For the text-containing cell, return its midpoint in [X, Y] coordinate format. 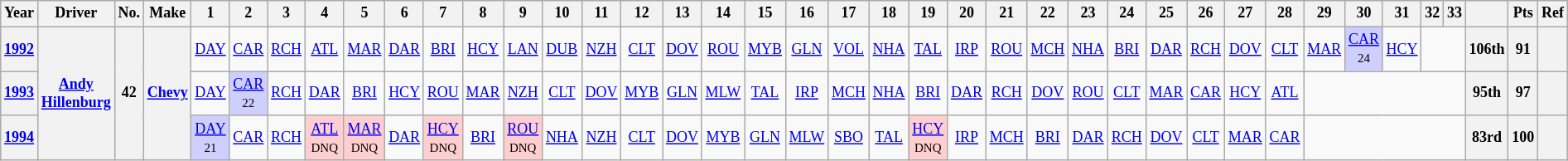
6 [404, 13]
CAR22 [248, 94]
7 [442, 13]
32 [1433, 13]
22 [1048, 13]
8 [483, 13]
19 [928, 13]
Driver [76, 13]
DUB [562, 49]
33 [1455, 13]
2 [248, 13]
Make [167, 13]
31 [1402, 13]
MARDNQ [364, 138]
3 [287, 13]
83rd [1487, 138]
27 [1245, 13]
1993 [20, 94]
17 [849, 13]
VOL [849, 49]
26 [1206, 13]
29 [1324, 13]
SBO [849, 138]
25 [1166, 13]
28 [1285, 13]
Pts [1523, 13]
No. [129, 13]
15 [765, 13]
9 [523, 13]
18 [889, 13]
24 [1127, 13]
91 [1523, 49]
CAR24 [1364, 49]
106th [1487, 49]
1992 [20, 49]
DAY21 [210, 138]
30 [1364, 13]
21 [1006, 13]
95th [1487, 94]
Year [20, 13]
23 [1088, 13]
4 [325, 13]
16 [807, 13]
10 [562, 13]
Ref [1553, 13]
ROUDNQ [523, 138]
Chevy [167, 93]
100 [1523, 138]
97 [1523, 94]
1994 [20, 138]
Andy Hillenburg [76, 93]
14 [722, 13]
11 [601, 13]
5 [364, 13]
1 [210, 13]
12 [642, 13]
LAN [523, 49]
ATLDNQ [325, 138]
13 [683, 13]
42 [129, 93]
20 [967, 13]
